Extract the [X, Y] coordinate from the center of the cell holding the provided text.  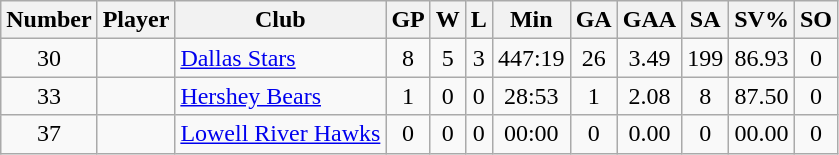
2.08 [649, 96]
SO [816, 20]
SV% [762, 20]
199 [706, 58]
GAA [649, 20]
30 [49, 58]
L [478, 20]
00.00 [762, 134]
GP [408, 20]
Hershey Bears [280, 96]
33 [49, 96]
W [448, 20]
Number [49, 20]
3.49 [649, 58]
447:19 [531, 58]
00:00 [531, 134]
87.50 [762, 96]
26 [594, 58]
0.00 [649, 134]
Club [280, 20]
Dallas Stars [280, 58]
Lowell River Hawks [280, 134]
Player [136, 20]
GA [594, 20]
5 [448, 58]
37 [49, 134]
SA [706, 20]
86.93 [762, 58]
Min [531, 20]
3 [478, 58]
28:53 [531, 96]
